Find where the given text appears and provide that cell's center as [x, y] coordinate. 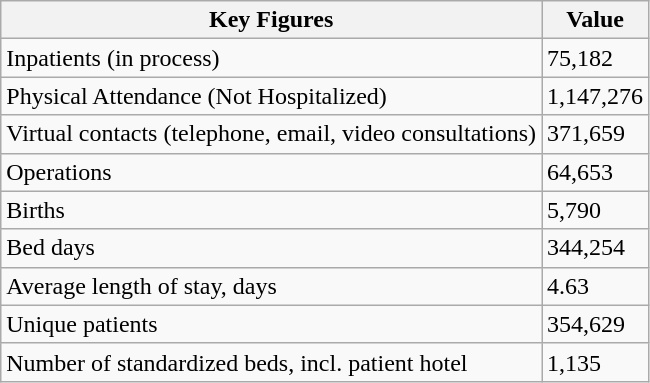
Virtual contacts (telephone, email, video consultations) [272, 134]
1,147,276 [596, 96]
Value [596, 20]
Key Figures [272, 20]
Unique patients [272, 324]
Physical Attendance (Not Hospitalized) [272, 96]
1,135 [596, 362]
Births [272, 210]
Number of standardized beds, incl. patient hotel [272, 362]
75,182 [596, 58]
Average length of stay, days [272, 286]
5,790 [596, 210]
354,629 [596, 324]
4.63 [596, 286]
344,254 [596, 248]
371,659 [596, 134]
Operations [272, 172]
Bed days [272, 248]
64,653 [596, 172]
Inpatients (in process) [272, 58]
